Find where the given text appears and provide that cell's center as (X, Y) coordinate. 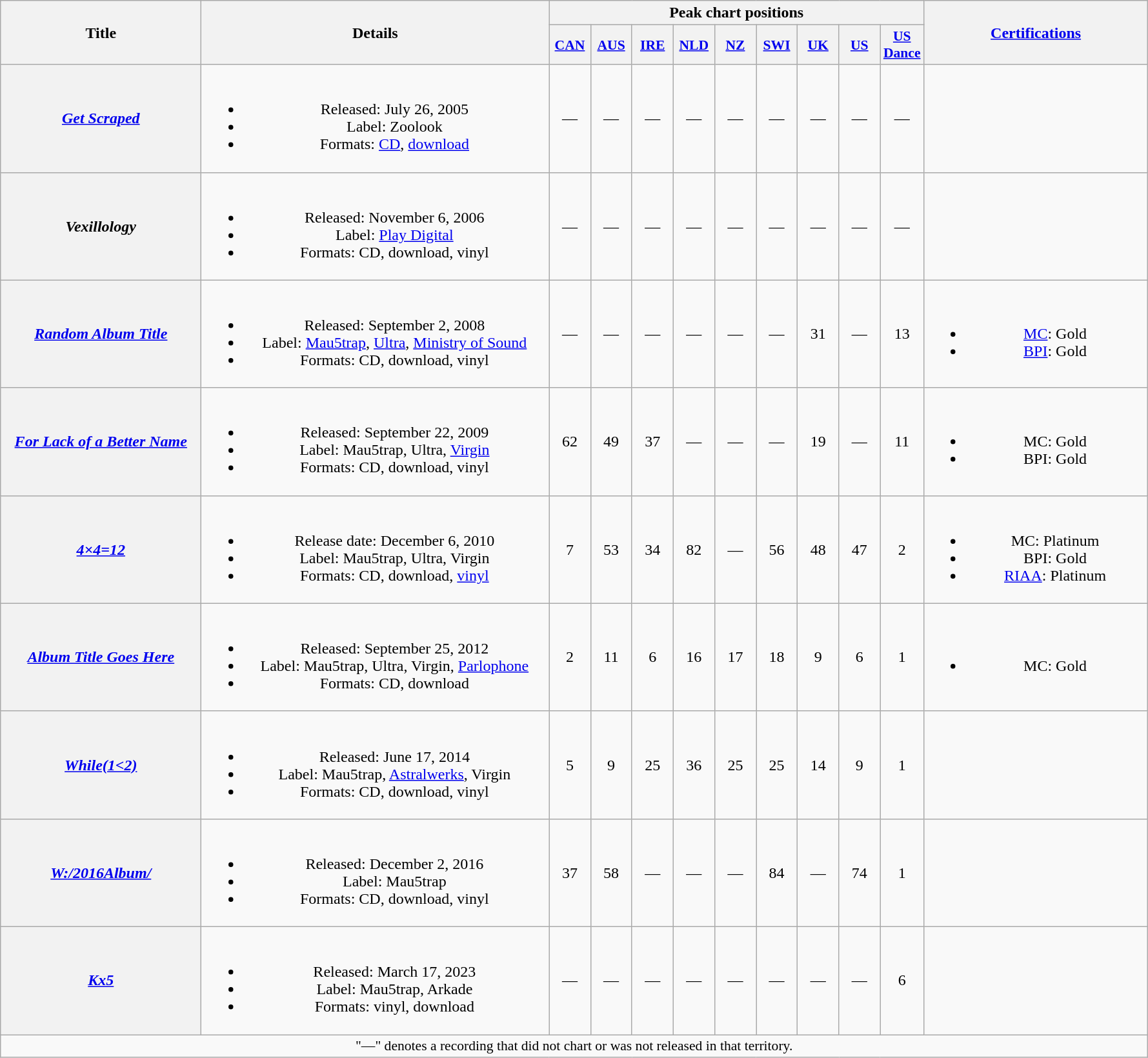
53 (611, 550)
Peak chart positions (737, 13)
58 (611, 872)
49 (611, 441)
Vexillology (101, 226)
CAN (570, 45)
74 (860, 872)
Released: September 25, 2012Label: Mau5trap, Ultra, Virgin, ParlophoneFormats: CD, download (376, 657)
31 (818, 334)
AUS (611, 45)
62 (570, 441)
SWI (777, 45)
Get Scraped (101, 119)
Released: December 2, 2016Label: Mau5trapFormats: CD, download, vinyl (376, 872)
13 (902, 334)
IRE (652, 45)
7 (570, 550)
NLD (694, 45)
Released: November 6, 2006Label: Play DigitalFormats: CD, download, vinyl (376, 226)
Released: March 17, 2023Label: Mau5trap, ArkadeFormats: vinyl, download (376, 981)
47 (860, 550)
19 (818, 441)
16 (694, 657)
Released: July 26, 2005Label: ZoolookFormats: CD, download (376, 119)
Album Title Goes Here (101, 657)
NZ (735, 45)
"—" denotes a recording that did not chart or was not released in that territory. (574, 1046)
W:/2016Album/ (101, 872)
Certifications (1036, 32)
Released: September 2, 2008Label: Mau5trap, Ultra, Ministry of SoundFormats: CD, download, vinyl (376, 334)
Release date: December 6, 2010Label: Mau5trap, Ultra, VirginFormats: CD, download, vinyl (376, 550)
5 (570, 765)
14 (818, 765)
For Lack of a Better Name (101, 441)
18 (777, 657)
84 (777, 872)
48 (818, 550)
34 (652, 550)
82 (694, 550)
Released: June 17, 2014Label: Mau5trap, Astralwerks, VirginFormats: CD, download, vinyl (376, 765)
Released: September 22, 2009Label: Mau5trap, Ultra, VirginFormats: CD, download, vinyl (376, 441)
Title (101, 32)
US (860, 45)
While(1<2) (101, 765)
MC: Gold (1036, 657)
Random Album Title (101, 334)
USDance (902, 45)
17 (735, 657)
Details (376, 32)
UK (818, 45)
4×4=12 (101, 550)
Kx5 (101, 981)
56 (777, 550)
36 (694, 765)
MC: PlatinumBPI: GoldRIAA: Platinum (1036, 550)
